Capture the cell that displays the provided text and extract its (x, y) central coordinate. 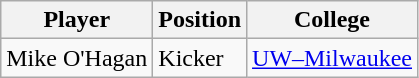
UW–Milwaukee (332, 58)
Player (77, 20)
College (332, 20)
Mike O'Hagan (77, 58)
Kicker (200, 58)
Position (200, 20)
